Return the (x, y) coordinate for the center point of the cell that contains the specified text.  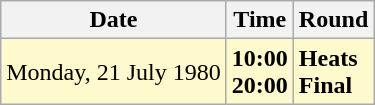
10:0020:00 (260, 72)
Round (333, 20)
Monday, 21 July 1980 (114, 72)
HeatsFinal (333, 72)
Time (260, 20)
Date (114, 20)
